Detect which cell encompasses the target text, then output its [x, y] center coordinate. 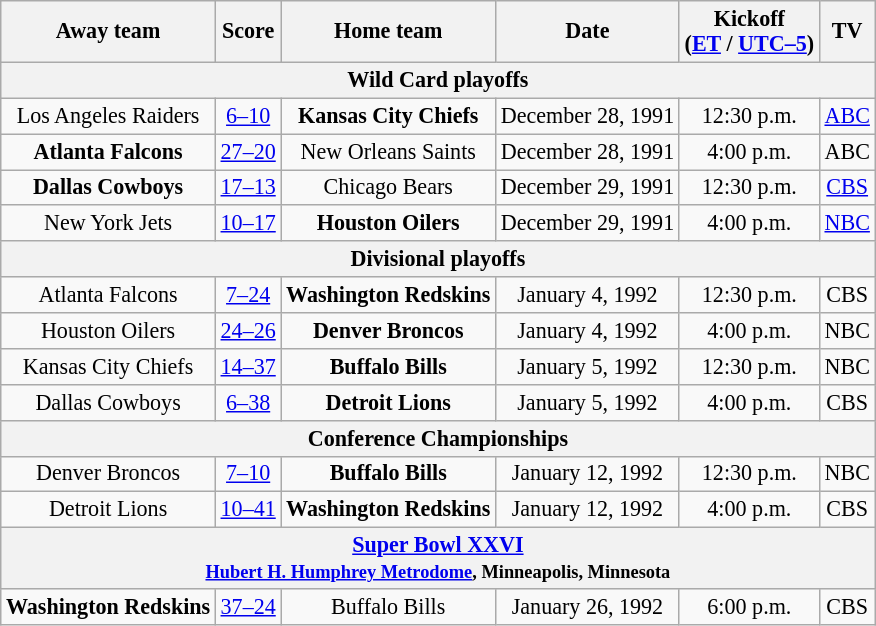
Chicago Bears [388, 187]
New York Jets [108, 223]
Los Angeles Raiders [108, 116]
27–20 [248, 151]
Kickoff(ET / UTC–5) [749, 30]
10–17 [248, 223]
7–24 [248, 295]
7–10 [248, 474]
January 26, 1992 [588, 607]
Date [588, 30]
17–13 [248, 187]
New Orleans Saints [388, 151]
Divisional playoffs [438, 259]
Wild Card playoffs [438, 80]
Away team [108, 30]
Super Bowl XXVIHubert H. Humphrey Metrodome, Minneapolis, Minnesota [438, 558]
6–10 [248, 116]
24–26 [248, 330]
Conference Championships [438, 438]
10–41 [248, 510]
TV [847, 30]
Home team [388, 30]
6:00 p.m. [749, 607]
6–38 [248, 402]
37–24 [248, 607]
14–37 [248, 366]
Score [248, 30]
